Return the [X, Y] coordinate for the center point of the cell that contains the specified text.  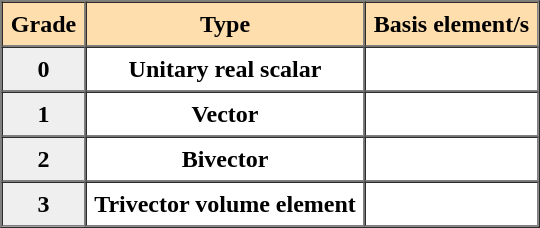
2 [44, 158]
Type [225, 24]
3 [44, 204]
Basis element/s [452, 24]
Grade [44, 24]
1 [44, 114]
0 [44, 68]
Vector [225, 114]
Bivector [225, 158]
Trivector volume element [225, 204]
Unitary real scalar [225, 68]
